Return the (x, y) coordinate for the center point of the cell that contains the specified text.  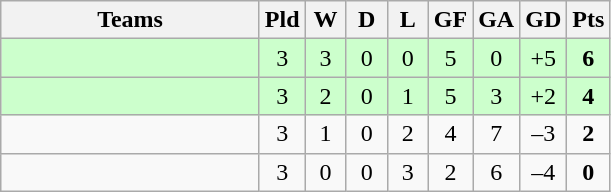
W (326, 20)
D (366, 20)
GF (450, 20)
GA (496, 20)
+5 (544, 58)
–3 (544, 134)
–4 (544, 172)
7 (496, 134)
+2 (544, 96)
Pts (588, 20)
Pld (282, 20)
L (408, 20)
GD (544, 20)
Teams (130, 20)
